Pinpoint the cell where the given text exists, returning its (X, Y) midpoint coordinate. 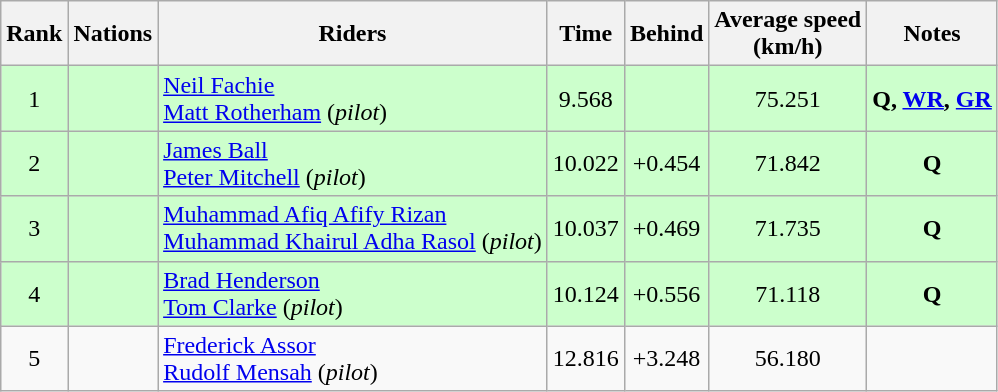
Neil FachieMatt Rotherham (pilot) (353, 98)
1 (34, 98)
10.037 (586, 228)
Behind (666, 34)
Time (586, 34)
Average speed(km/h) (788, 34)
12.816 (586, 358)
9.568 (586, 98)
+3.248 (666, 358)
James BallPeter Mitchell (pilot) (353, 164)
71.118 (788, 294)
56.180 (788, 358)
4 (34, 294)
Frederick AssorRudolf Mensah (pilot) (353, 358)
5 (34, 358)
Rank (34, 34)
10.022 (586, 164)
2 (34, 164)
Notes (932, 34)
Nations (113, 34)
Muhammad Afiq Afify RizanMuhammad Khairul Adha Rasol (pilot) (353, 228)
71.735 (788, 228)
Brad HendersonTom Clarke (pilot) (353, 294)
+0.454 (666, 164)
75.251 (788, 98)
3 (34, 228)
71.842 (788, 164)
+0.469 (666, 228)
+0.556 (666, 294)
Q, WR, GR (932, 98)
Riders (353, 34)
10.124 (586, 294)
